Find where the given text appears and provide that cell's center as [X, Y] coordinate. 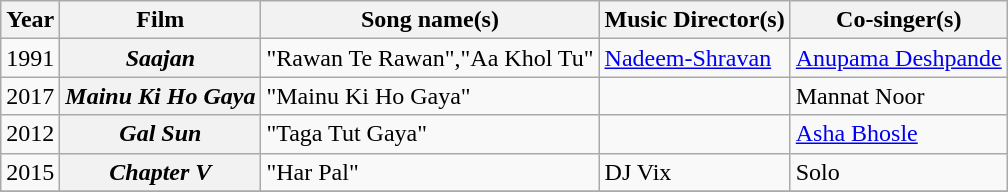
Mannat Noor [898, 96]
Music Director(s) [694, 20]
"Har Pal" [430, 172]
Chapter V [160, 172]
DJ Vix [694, 172]
Film [160, 20]
Gal Sun [160, 134]
Anupama Deshpande [898, 58]
2017 [30, 96]
Year [30, 20]
Solo [898, 172]
2012 [30, 134]
"Rawan Te Rawan","Aa Khol Tu" [430, 58]
2015 [30, 172]
1991 [30, 58]
Nadeem-Shravan [694, 58]
"Mainu Ki Ho Gaya" [430, 96]
Song name(s) [430, 20]
Saajan [160, 58]
"Taga Tut Gaya" [430, 134]
Co-singer(s) [898, 20]
Mainu Ki Ho Gaya [160, 96]
Asha Bhosle [898, 134]
